Find where the given text appears and provide that cell's center as (X, Y) coordinate. 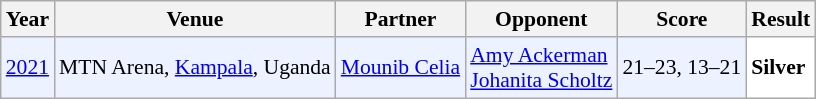
Amy Ackerman Johanita Scholtz (541, 68)
Result (780, 19)
MTN Arena, Kampala, Uganda (195, 68)
Score (682, 19)
Partner (400, 19)
Silver (780, 68)
Opponent (541, 19)
2021 (28, 68)
21–23, 13–21 (682, 68)
Venue (195, 19)
Year (28, 19)
Mounib Celia (400, 68)
